Output the [X, Y] coordinate of the center of the cell containing the given text.  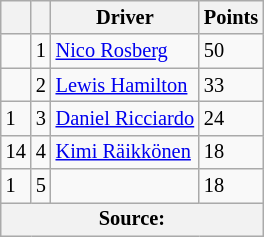
33 [231, 85]
5 [41, 186]
Driver [125, 17]
Kimi Räikkönen [125, 152]
Lewis Hamilton [125, 85]
Source: [132, 219]
50 [231, 51]
Daniel Ricciardo [125, 118]
2 [41, 85]
4 [41, 152]
Points [231, 17]
3 [41, 118]
24 [231, 118]
Nico Rosberg [125, 51]
14 [16, 152]
